Extract the (x, y) coordinate from the center of the cell holding the provided text.  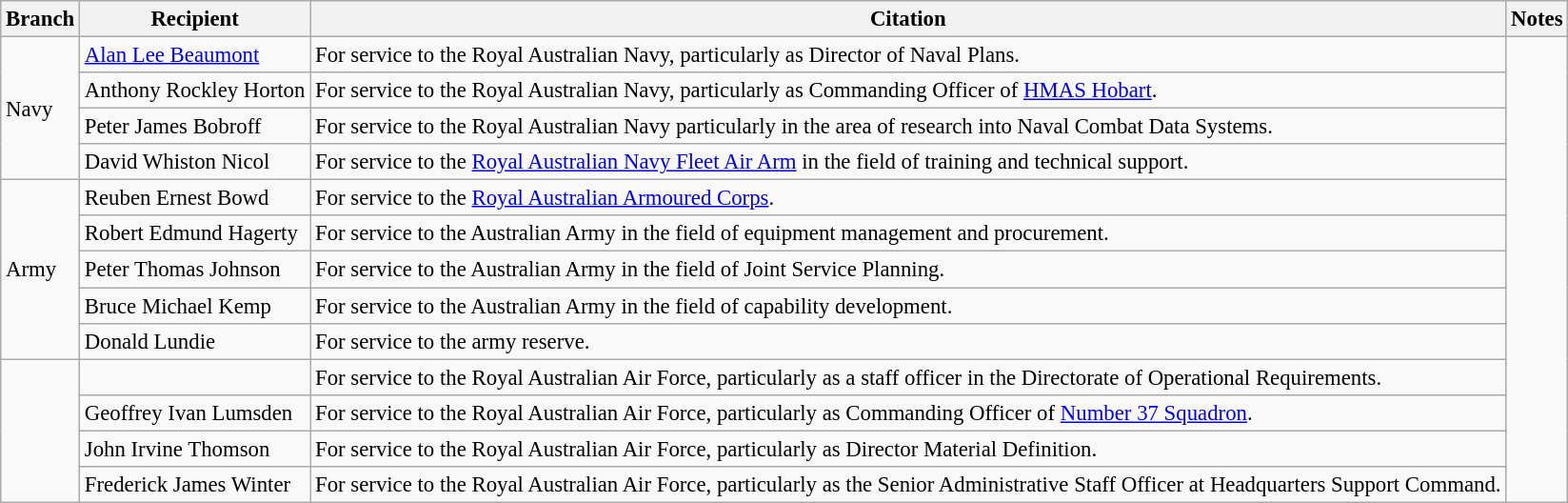
Reuben Ernest Bowd (195, 198)
For service to the Royal Australian Navy, particularly as Director of Naval Plans. (908, 55)
Anthony Rockley Horton (195, 91)
Army (40, 270)
For service to the Royal Australian Air Force, particularly as Commanding Officer of Number 37 Squadron. (908, 412)
Citation (908, 19)
Robert Edmund Hagerty (195, 233)
For service to the Royal Australian Navy Fleet Air Arm in the field of training and technical support. (908, 162)
For service to the Royal Australian Air Force, particularly as Director Material Definition. (908, 449)
Peter Thomas Johnson (195, 270)
Peter James Bobroff (195, 127)
For service to the Australian Army in the field of Joint Service Planning. (908, 270)
For service to the Royal Australian Armoured Corps. (908, 198)
Recipient (195, 19)
Bruce Michael Kemp (195, 306)
For service to the Royal Australian Air Force, particularly as a staff officer in the Directorate of Operational Requirements. (908, 377)
For service to the Royal Australian Navy, particularly as Commanding Officer of HMAS Hobart. (908, 91)
Alan Lee Beaumont (195, 55)
For service to the Australian Army in the field of capability development. (908, 306)
Frederick James Winter (195, 485)
John Irvine Thomson (195, 449)
Navy (40, 109)
Notes (1537, 19)
For service to the Royal Australian Air Force, particularly as the Senior Administrative Staff Officer at Headquarters Support Command. (908, 485)
Donald Lundie (195, 341)
David Whiston Nicol (195, 162)
Geoffrey Ivan Lumsden (195, 412)
For service to the Australian Army in the field of equipment management and procurement. (908, 233)
For service to the army reserve. (908, 341)
For service to the Royal Australian Navy particularly in the area of research into Naval Combat Data Systems. (908, 127)
Branch (40, 19)
